Provide the (X, Y) coordinate of the cell's center where the given text is located.  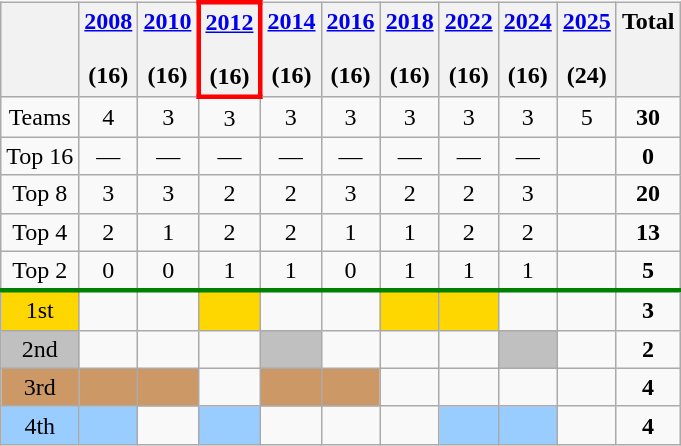
2018 (16) (410, 50)
Top 4 (40, 232)
2016 (16) (350, 50)
2012 (16) (229, 50)
2024 (16) (528, 50)
3rd (40, 387)
2nd (40, 349)
2025 (24) (586, 50)
Top 8 (40, 194)
Top 16 (40, 156)
Teams (40, 117)
Total (648, 50)
1st (40, 311)
2014 (16) (290, 50)
13 (648, 232)
30 (648, 117)
20 (648, 194)
4th (40, 425)
2010 (16) (168, 50)
2008 (16) (108, 50)
2022 (16) (468, 50)
Top 2 (40, 271)
